Return the [X, Y] coordinate for the center point of the cell that contains the specified text.  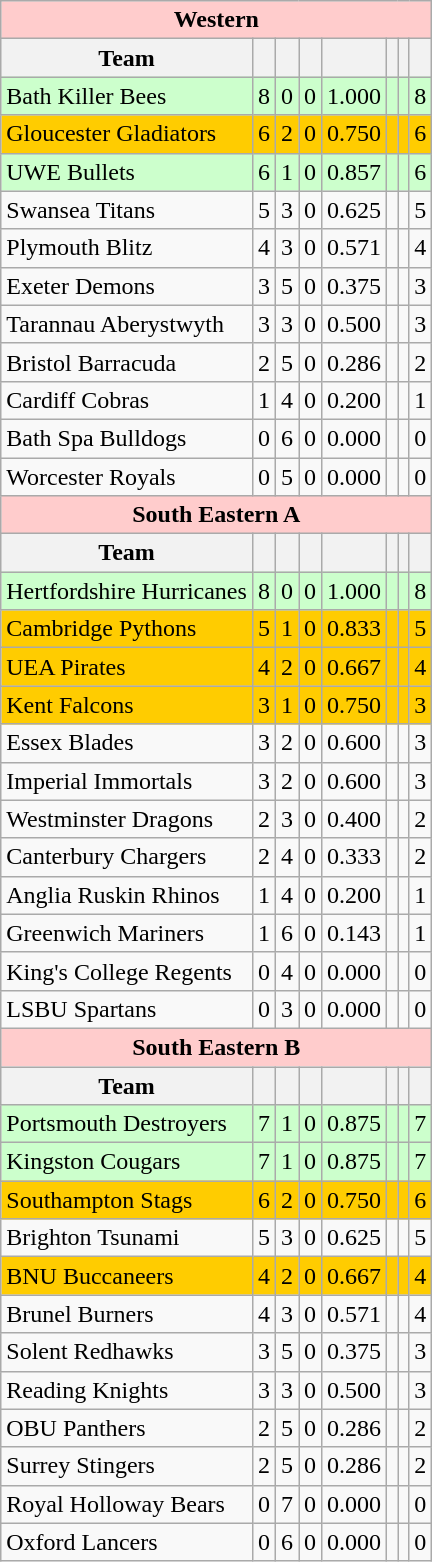
Worcester Royals [127, 477]
Solent Redhawks [127, 1352]
Gloucester Gladiators [127, 134]
Bath Killer Bees [127, 96]
BNU Buccaneers [127, 1276]
Plymouth Blitz [127, 248]
Kent Falcons [127, 705]
0.833 [354, 629]
Bath Spa Bulldogs [127, 438]
Exeter Demons [127, 286]
Greenwich Mariners [127, 933]
Bristol Barracuda [127, 362]
0.143 [354, 933]
Swansea Titans [127, 210]
Essex Blades [127, 743]
Tarannau Aberystwyth [127, 324]
0.857 [354, 172]
Reading Knights [127, 1390]
OBU Panthers [127, 1428]
UEA Pirates [127, 667]
Cardiff Cobras [127, 400]
Western [216, 20]
Oxford Lancers [127, 1542]
Southampton Stags [127, 1200]
Brighton Tsunami [127, 1238]
Anglia Ruskin Rhinos [127, 895]
South Eastern B [216, 1047]
UWE Bullets [127, 172]
Hertfordshire Hurricanes [127, 591]
Portsmouth Destroyers [127, 1124]
South Eastern A [216, 515]
LSBU Spartans [127, 1009]
Canterbury Chargers [127, 857]
Westminster Dragons [127, 819]
Surrey Stingers [127, 1466]
Imperial Immortals [127, 781]
King's College Regents [127, 971]
Kingston Cougars [127, 1162]
0.333 [354, 857]
0.400 [354, 819]
Cambridge Pythons [127, 629]
Royal Holloway Bears [127, 1504]
Brunel Burners [127, 1314]
